From the cell containing the given text, extract its center point as [x, y] coordinate. 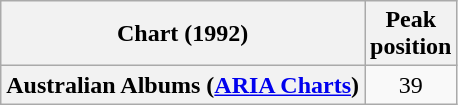
39 [411, 85]
Chart (1992) [183, 34]
Australian Albums (ARIA Charts) [183, 85]
Peakposition [411, 34]
